For the text-containing cell, return its midpoint in [x, y] coordinate format. 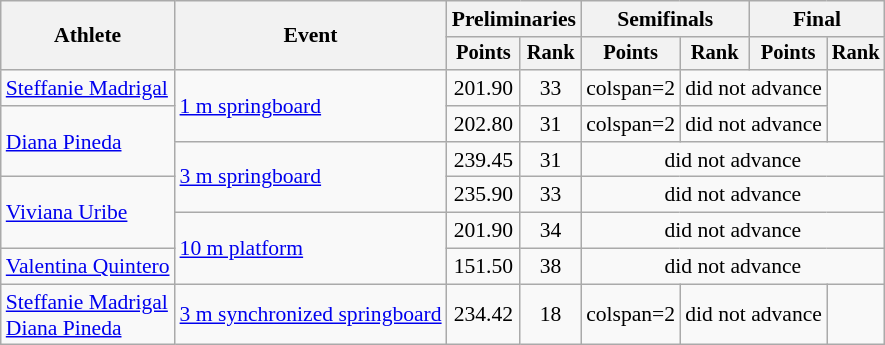
202.80 [484, 124]
Event [311, 36]
Semifinals [665, 19]
151.50 [484, 267]
Valentina Quintero [88, 267]
3 m synchronized springboard [311, 314]
18 [550, 314]
234.42 [484, 314]
34 [550, 231]
Final [816, 19]
Athlete [88, 36]
38 [550, 267]
Viviana Uribe [88, 212]
Preliminaries [514, 19]
Steffanie Madrigal [88, 88]
235.90 [484, 195]
1 m springboard [311, 106]
Steffanie MadrigalDiana Pineda [88, 314]
10 m platform [311, 248]
Diana Pineda [88, 142]
239.45 [484, 160]
3 m springboard [311, 178]
